Locate the cell with the specified text and output its [X, Y] center coordinate. 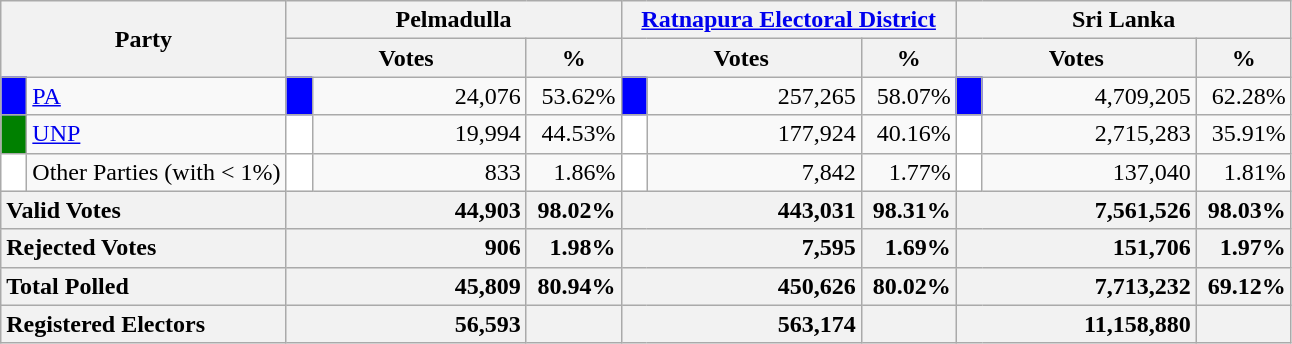
40.16% [908, 134]
7,595 [741, 248]
1.86% [574, 172]
Other Parties (with < 1%) [156, 172]
177,924 [754, 134]
Rejected Votes [144, 248]
35.91% [1244, 134]
53.62% [574, 96]
Registered Electors [144, 324]
24,076 [419, 96]
56,593 [406, 324]
19,994 [419, 134]
833 [419, 172]
80.94% [574, 286]
Ratnapura Electoral District [788, 20]
11,158,880 [1076, 324]
69.12% [1244, 286]
44,903 [406, 210]
450,626 [741, 286]
906 [406, 248]
7,561,526 [1076, 210]
Valid Votes [144, 210]
4,709,205 [1089, 96]
2,715,283 [1089, 134]
137,040 [1089, 172]
98.31% [908, 210]
UNP [156, 134]
80.02% [908, 286]
98.02% [574, 210]
443,031 [741, 210]
PA [156, 96]
1.77% [908, 172]
1.81% [1244, 172]
Total Polled [144, 286]
Party [144, 39]
Sri Lanka [1124, 20]
1.69% [908, 248]
151,706 [1076, 248]
58.07% [908, 96]
1.98% [574, 248]
7,842 [754, 172]
257,265 [754, 96]
45,809 [406, 286]
62.28% [1244, 96]
7,713,232 [1076, 286]
98.03% [1244, 210]
Pelmadulla [454, 20]
44.53% [574, 134]
563,174 [741, 324]
1.97% [1244, 248]
